Determine the (X, Y) coordinate at the center of the cell enclosing the given text.  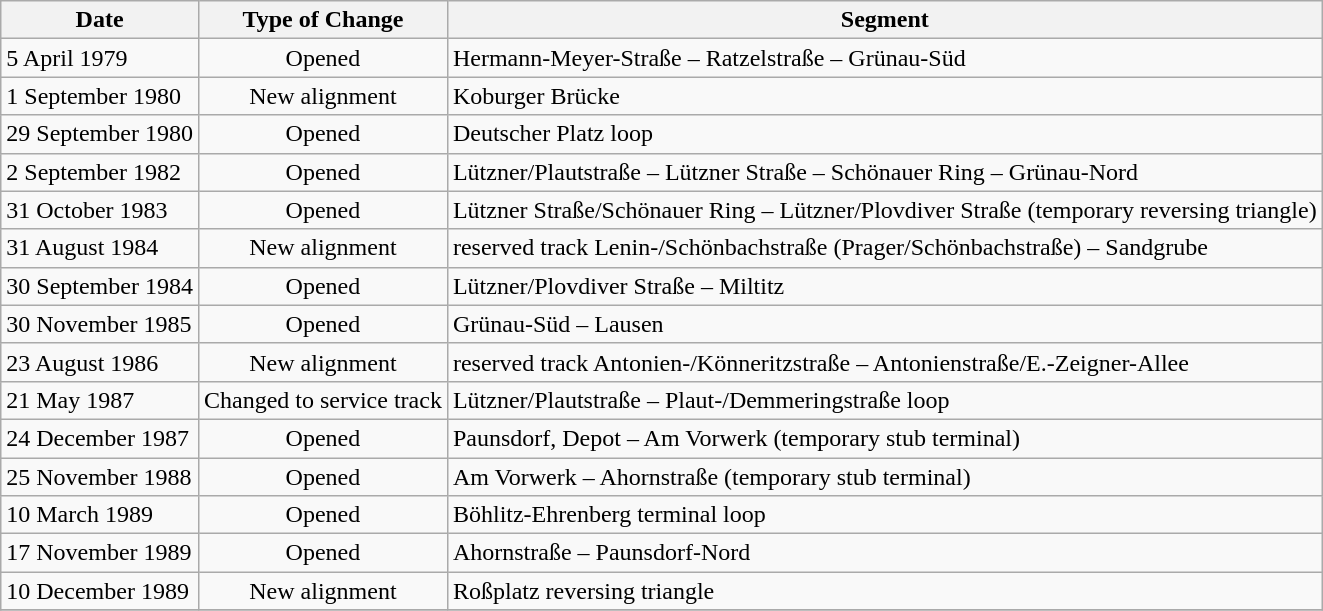
Am Vorwerk – Ahornstraße (temporary stub terminal) (884, 477)
25 November 1988 (100, 477)
5 April 1979 (100, 58)
Lützner/Plovdiver Straße – Miltitz (884, 286)
10 March 1989 (100, 515)
Koburger Brücke (884, 96)
Ahornstraße – Paunsdorf-Nord (884, 553)
Hermann-Meyer-Straße – Ratzelstraße – Grünau-Süd (884, 58)
Roßplatz reversing triangle (884, 591)
10 December 1989 (100, 591)
30 November 1985 (100, 324)
Lützner/Plautstraße – Lützner Straße – Schönauer Ring – Grünau-Nord (884, 172)
Deutscher Platz loop (884, 134)
Böhlitz-Ehrenberg terminal loop (884, 515)
reserved track Lenin-/Schönbachstraße (Prager/Schönbachstraße) – Sandgrube (884, 248)
2 September 1982 (100, 172)
29 September 1980 (100, 134)
31 August 1984 (100, 248)
Paunsdorf, Depot – Am Vorwerk (temporary stub terminal) (884, 438)
Segment (884, 20)
reserved track Antonien-/Könneritzstraße – Antonienstraße/E.-Zeigner-Allee (884, 362)
30 September 1984 (100, 286)
24 December 1987 (100, 438)
Grünau-Süd – Lausen (884, 324)
Lützner Straße/Schönauer Ring – Lützner/Plovdiver Straße (temporary reversing triangle) (884, 210)
Changed to service track (322, 400)
31 October 1983 (100, 210)
Date (100, 20)
Type of Change (322, 20)
Lützner/Plautstraße – Plaut-/Demmeringstraße loop (884, 400)
17 November 1989 (100, 553)
23 August 1986 (100, 362)
1 September 1980 (100, 96)
21 May 1987 (100, 400)
